From the cell containing the given text, extract its center point as [x, y] coordinate. 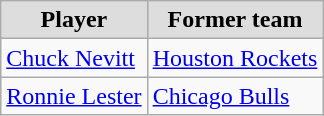
Former team [235, 20]
Player [74, 20]
Ronnie Lester [74, 96]
Chuck Nevitt [74, 58]
Chicago Bulls [235, 96]
Houston Rockets [235, 58]
